Pinpoint the cell where the given text exists, returning its (x, y) midpoint coordinate. 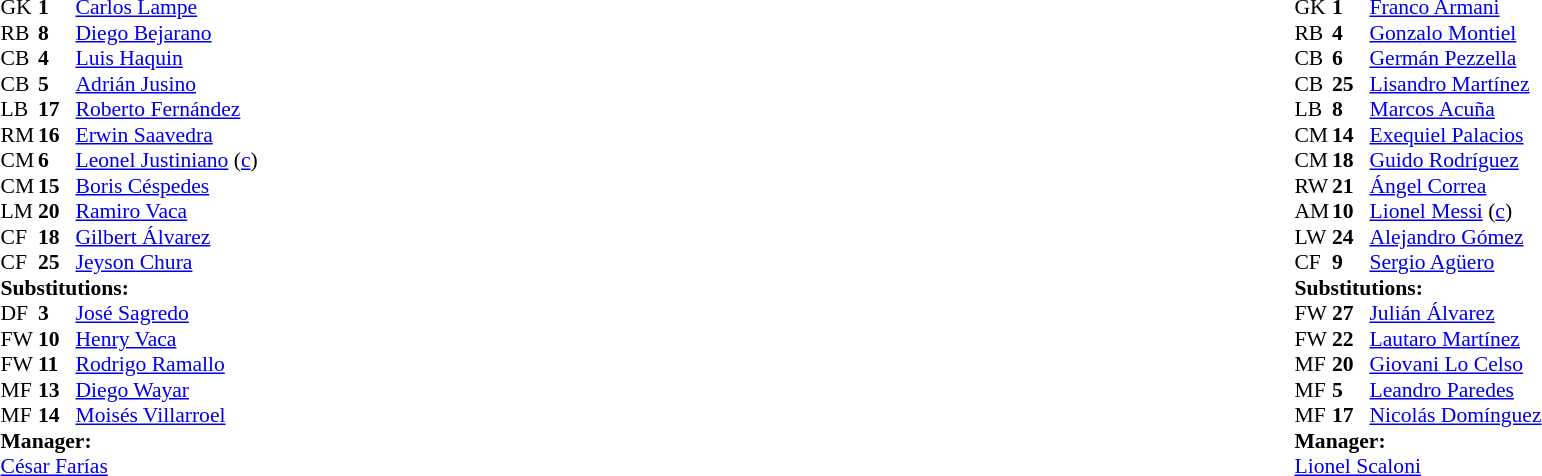
Lisandro Martínez (1455, 84)
RW (1313, 186)
José Sagredo (167, 313)
Erwin Saavedra (167, 135)
21 (1351, 186)
LM (19, 211)
Lautaro Martínez (1455, 339)
AM (1313, 211)
Diego Bejarano (167, 33)
Henry Vaca (167, 339)
Lionel Messi (c) (1455, 211)
Leandro Paredes (1455, 390)
Guido Rodríguez (1455, 161)
LW (1313, 237)
16 (57, 135)
Rodrigo Ramallo (167, 365)
Moisés Villarroel (167, 415)
DF (19, 313)
Sergio Agüero (1455, 263)
13 (57, 390)
Ángel Correa (1455, 186)
11 (57, 365)
22 (1351, 339)
24 (1351, 237)
9 (1351, 263)
Leonel Justiniano (c) (167, 161)
Roberto Fernández (167, 109)
Exequiel Palacios (1455, 135)
Jeyson Chura (167, 263)
27 (1351, 313)
Nicolás Domínguez (1455, 415)
Alejandro Gómez (1455, 237)
Boris Céspedes (167, 186)
Gilbert Álvarez (167, 237)
3 (57, 313)
Gonzalo Montiel (1455, 33)
Germán Pezzella (1455, 59)
Julián Álvarez (1455, 313)
Luis Haquin (167, 59)
Adrián Jusino (167, 84)
Giovani Lo Celso (1455, 365)
RM (19, 135)
Ramiro Vaca (167, 211)
Diego Wayar (167, 390)
15 (57, 186)
Marcos Acuña (1455, 109)
